Return (X, Y) of the center of cell containing provided text 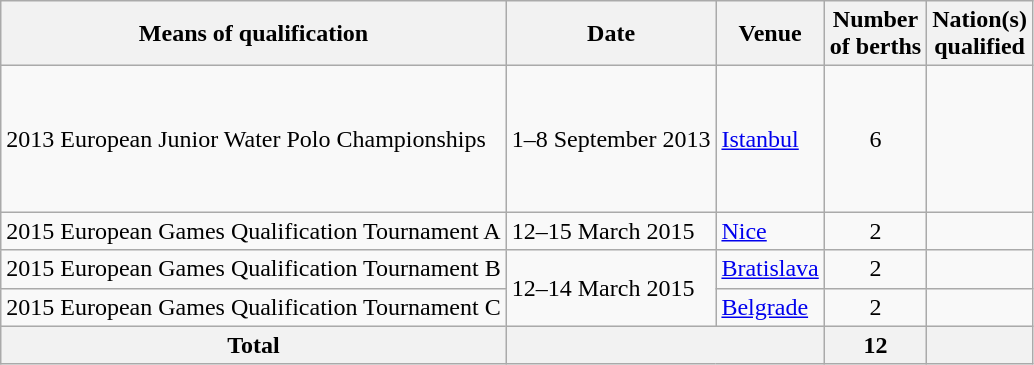
Nice (770, 231)
Numberof berths (875, 34)
Nation(s)qualified (980, 34)
12–14 March 2015 (611, 288)
1–8 September 2013 (611, 139)
12 (875, 345)
6 (875, 139)
Istanbul (770, 139)
Belgrade (770, 307)
12–15 March 2015 (611, 231)
2013 European Junior Water Polo Championships (254, 139)
2015 European Games Qualification Tournament A (254, 231)
2015 European Games Qualification Tournament C (254, 307)
2015 European Games Qualification Tournament B (254, 269)
Means of qualification (254, 34)
Total (254, 345)
Venue (770, 34)
Date (611, 34)
Bratislava (770, 269)
